Provide the (X, Y) coordinate of the cell's center where the given text is located.  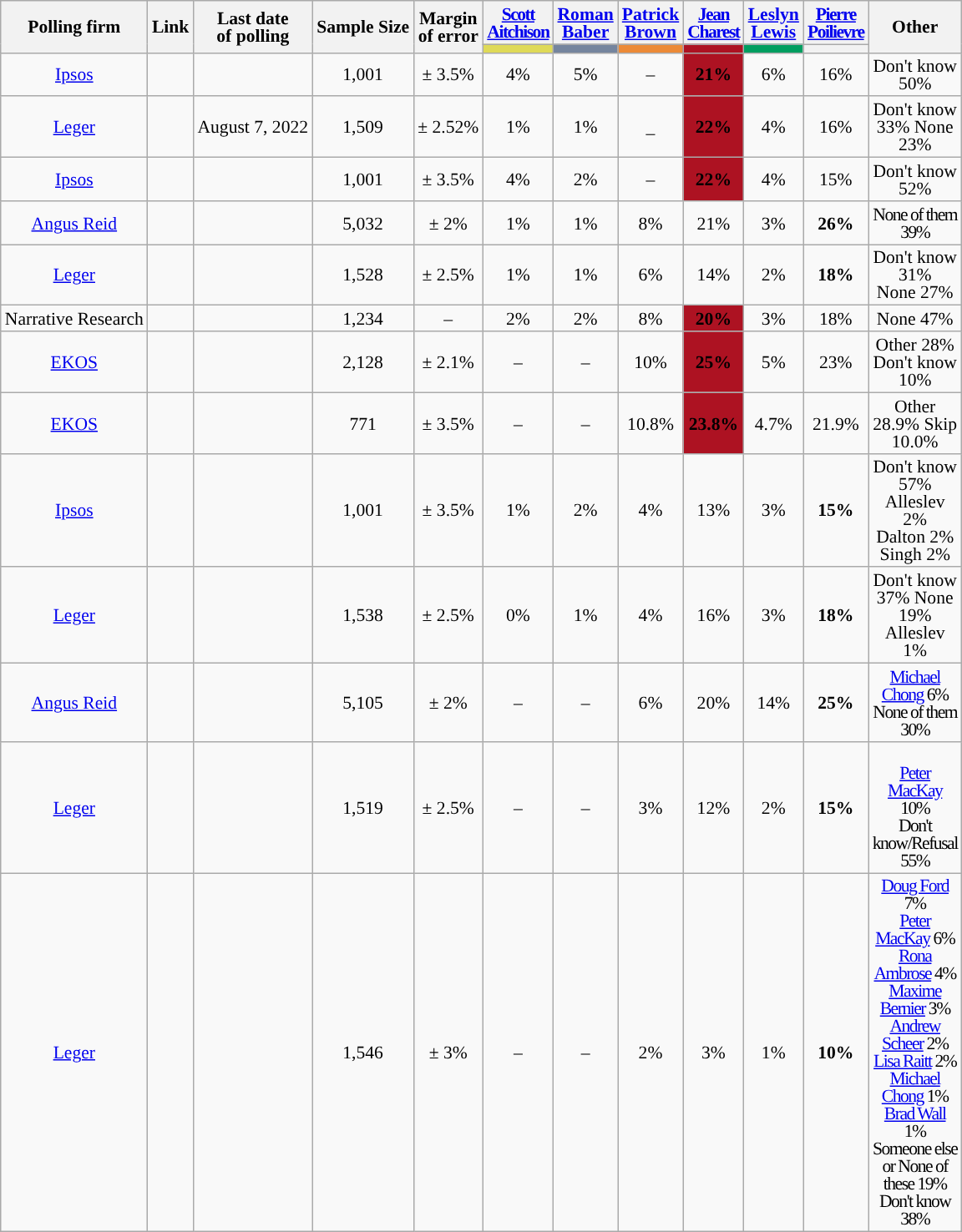
Jean Charest (713, 23)
± 2.52% (448, 127)
10.8% (651, 422)
Sample Size (362, 27)
Other 28.9% Skip 10.0% (915, 422)
August 7, 2022 (252, 127)
Peter MacKay 10%Don't know/Refusal 55% (915, 808)
21.9% (836, 422)
Patrick Brown (651, 23)
771 (362, 422)
13% (713, 510)
Leslyn Lewis (773, 23)
23% (836, 362)
Don't know 50% (915, 74)
Don't know 33% None 23% (915, 127)
_ (651, 127)
Scott Aitchison (518, 23)
± 2.1% (448, 362)
Don't know 52% (915, 179)
1,546 (362, 1053)
Last dateof polling (252, 27)
None of them 39% (915, 223)
Michael Chong 6%None of them 30% (915, 703)
± 3% (448, 1053)
1,509 (362, 127)
Roman Baber (585, 23)
Narrative Research (74, 319)
None 47% (915, 319)
1,519 (362, 808)
Don't know 37% None 19% Alleslev 1% (915, 616)
Marginof error (448, 27)
1,528 (362, 275)
Don't know 57% Alleslev 2%Dalton 2%Singh 2% (915, 510)
2,128 (362, 362)
Polling firm (74, 27)
1,538 (362, 616)
0% (518, 616)
Other (915, 27)
5,105 (362, 703)
26% (836, 223)
Pierre Poilievre (836, 23)
4.7% (773, 422)
Don't know 31%None 27% (915, 275)
1,234 (362, 319)
12% (713, 808)
5,032 (362, 223)
Other 28%Don't know 10% (915, 362)
23.8% (713, 422)
Link (170, 27)
